From the cell containing the given text, extract its center point as (X, Y) coordinate. 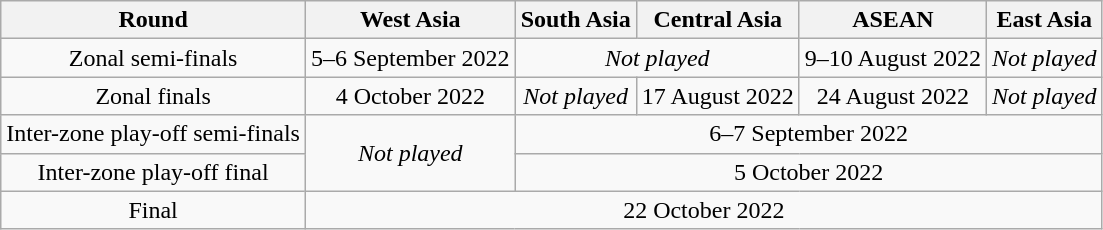
9–10 August 2022 (892, 58)
5 October 2022 (808, 172)
ASEAN (892, 20)
5–6 September 2022 (410, 58)
17 August 2022 (718, 96)
Inter-zone play-off semi-finals (154, 134)
Final (154, 210)
4 October 2022 (410, 96)
South Asia (576, 20)
24 August 2022 (892, 96)
Round (154, 20)
Zonal semi-finals (154, 58)
Central Asia (718, 20)
West Asia (410, 20)
Zonal finals (154, 96)
Inter-zone play-off final (154, 172)
East Asia (1044, 20)
6–7 September 2022 (808, 134)
22 October 2022 (704, 210)
